From the cell containing the given text, extract its center point as [X, Y] coordinate. 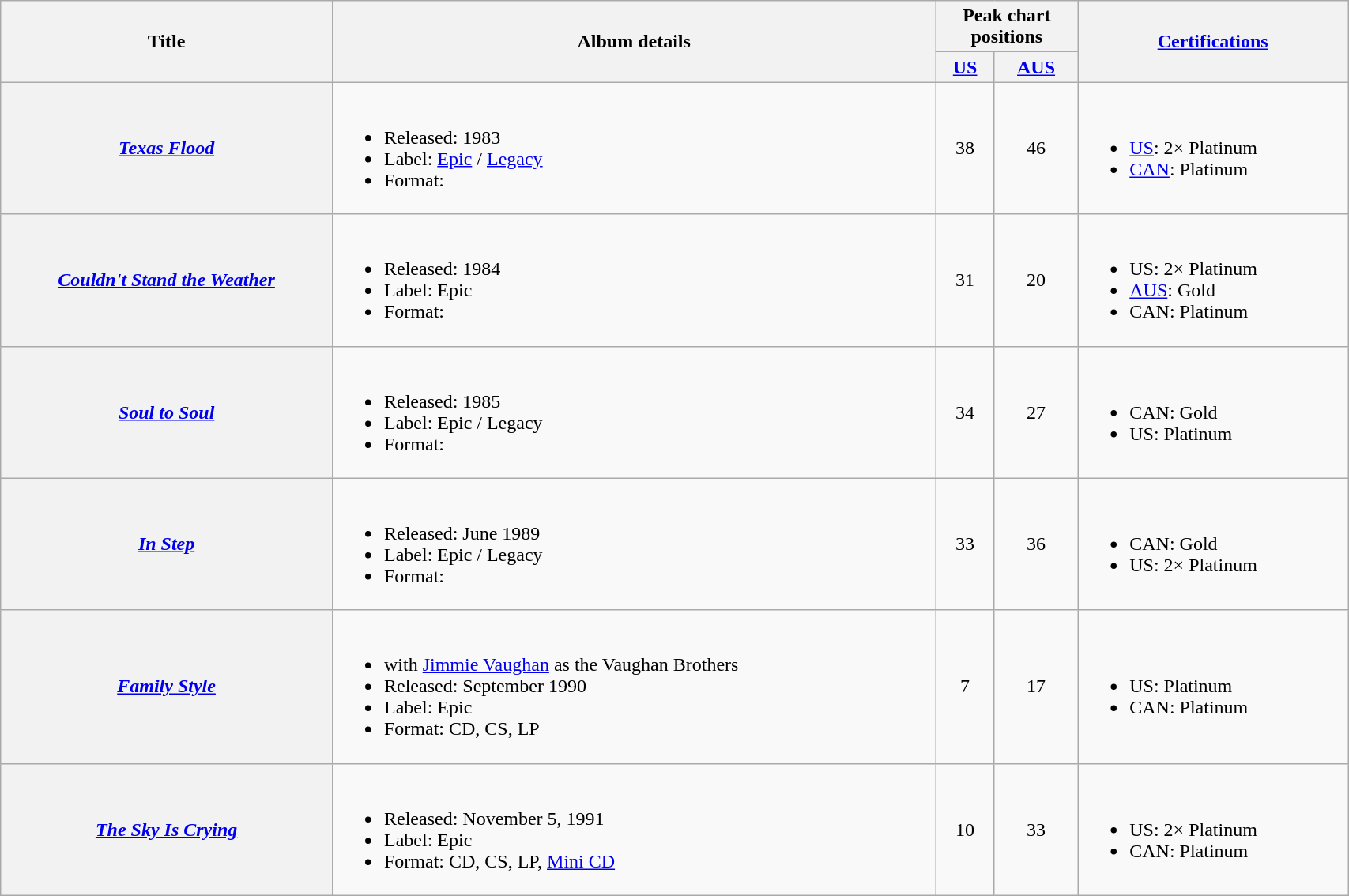
US: 2× PlatinumAUS: GoldCAN: Platinum [1213, 280]
7 [965, 687]
Couldn't Stand the Weather [167, 280]
Released: 1985Label: Epic / LegacyFormat: [634, 412]
Released: November 5, 1991Label: EpicFormat: CD, CS, LP, Mini CD [634, 830]
Family Style [167, 687]
27 [1035, 412]
AUS [1035, 67]
31 [965, 280]
with Jimmie Vaughan as the Vaughan BrothersReleased: September 1990Label: EpicFormat: CD, CS, LP [634, 687]
17 [1035, 687]
Soul to Soul [167, 412]
The Sky Is Crying [167, 830]
US: PlatinumCAN: Platinum [1213, 687]
Released: 1984Label: EpicFormat: [634, 280]
38 [965, 149]
US [965, 67]
20 [1035, 280]
Certifications [1213, 41]
Released: 1983Label: Epic / LegacyFormat: [634, 149]
36 [1035, 544]
46 [1035, 149]
Texas Flood [167, 149]
Peak chartpositions [1007, 27]
Album details [634, 41]
34 [965, 412]
CAN: GoldUS: Platinum [1213, 412]
Title [167, 41]
10 [965, 830]
Released: June 1989Label: Epic / LegacyFormat: [634, 544]
In Step [167, 544]
CAN: GoldUS: 2× Platinum [1213, 544]
